Return [X, Y] of the center of cell containing provided text 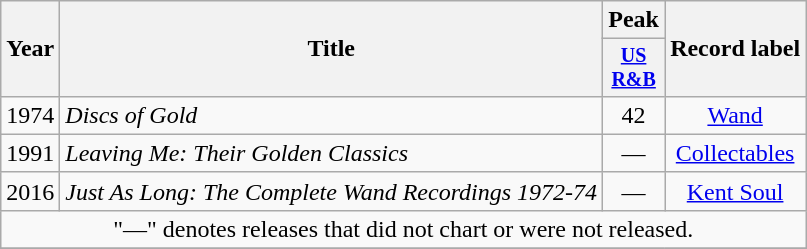
1991 [30, 153]
Collectables [736, 153]
Wand [736, 115]
Just As Long: The Complete Wand Recordings 1972-74 [332, 191]
"—" denotes releases that did not chart or were not released. [404, 229]
Record label [736, 49]
Peak [634, 20]
Discs of Gold [332, 115]
42 [634, 115]
Kent Soul [736, 191]
Title [332, 49]
1974 [30, 115]
Year [30, 49]
Leaving Me: Their Golden Classics [332, 153]
USR&B [634, 68]
2016 [30, 191]
